Locate the cell with the specified text and output its [x, y] center coordinate. 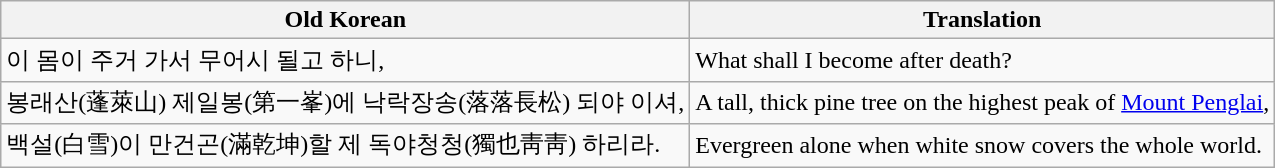
봉래산(蓬萊山) 제일봉(第一峯)에 낙락장송(落落長松) 되야 이셔, [346, 102]
Translation [982, 20]
이 몸이 주거 가서 무어시 될고 하니, [346, 60]
백설(白雪)이 만건곤(滿乾坤)할 제 독야청청(獨也靑靑) 하리라. [346, 146]
A tall, thick pine tree on the highest peak of Mount Penglai, [982, 102]
Old Korean [346, 20]
What shall I become after death? [982, 60]
Evergreen alone when white snow covers the whole world. [982, 146]
